Scan for the cell matching the given text and deliver its (x, y) coordinate at center. 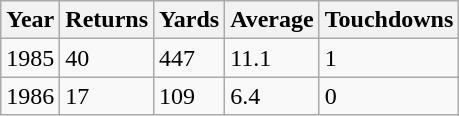
Yards (190, 20)
1986 (30, 96)
Average (272, 20)
17 (107, 96)
Returns (107, 20)
11.1 (272, 58)
40 (107, 58)
1 (389, 58)
1985 (30, 58)
Year (30, 20)
447 (190, 58)
109 (190, 96)
0 (389, 96)
Touchdowns (389, 20)
6.4 (272, 96)
